Detect which cell encompasses the target text, then output its [X, Y] center coordinate. 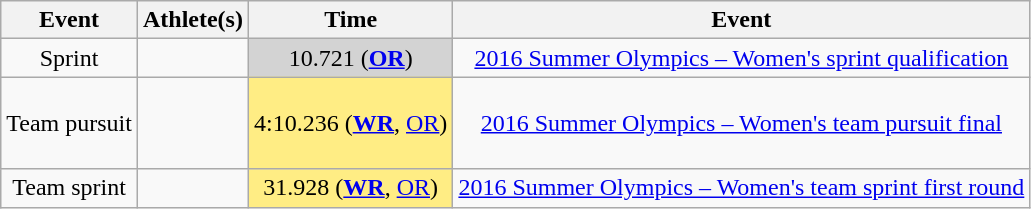
2016 Summer Olympics – Women's sprint qualification [742, 58]
Team pursuit [70, 123]
Sprint [70, 58]
10.721 (OR) [350, 58]
2016 Summer Olympics – Women's team pursuit final [742, 123]
Athlete(s) [192, 20]
31.928 (WR, OR) [350, 188]
4:10.236 (WR, OR) [350, 123]
2016 Summer Olympics – Women's team sprint first round [742, 188]
Time [350, 20]
Team sprint [70, 188]
